Detect which cell encompasses the target text, then output its [X, Y] center coordinate. 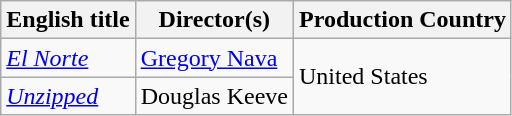
Unzipped [68, 96]
English title [68, 20]
El Norte [68, 58]
Director(s) [214, 20]
Gregory Nava [214, 58]
Production Country [403, 20]
United States [403, 77]
Douglas Keeve [214, 96]
